Find where the given text appears and provide that cell's center as (x, y) coordinate. 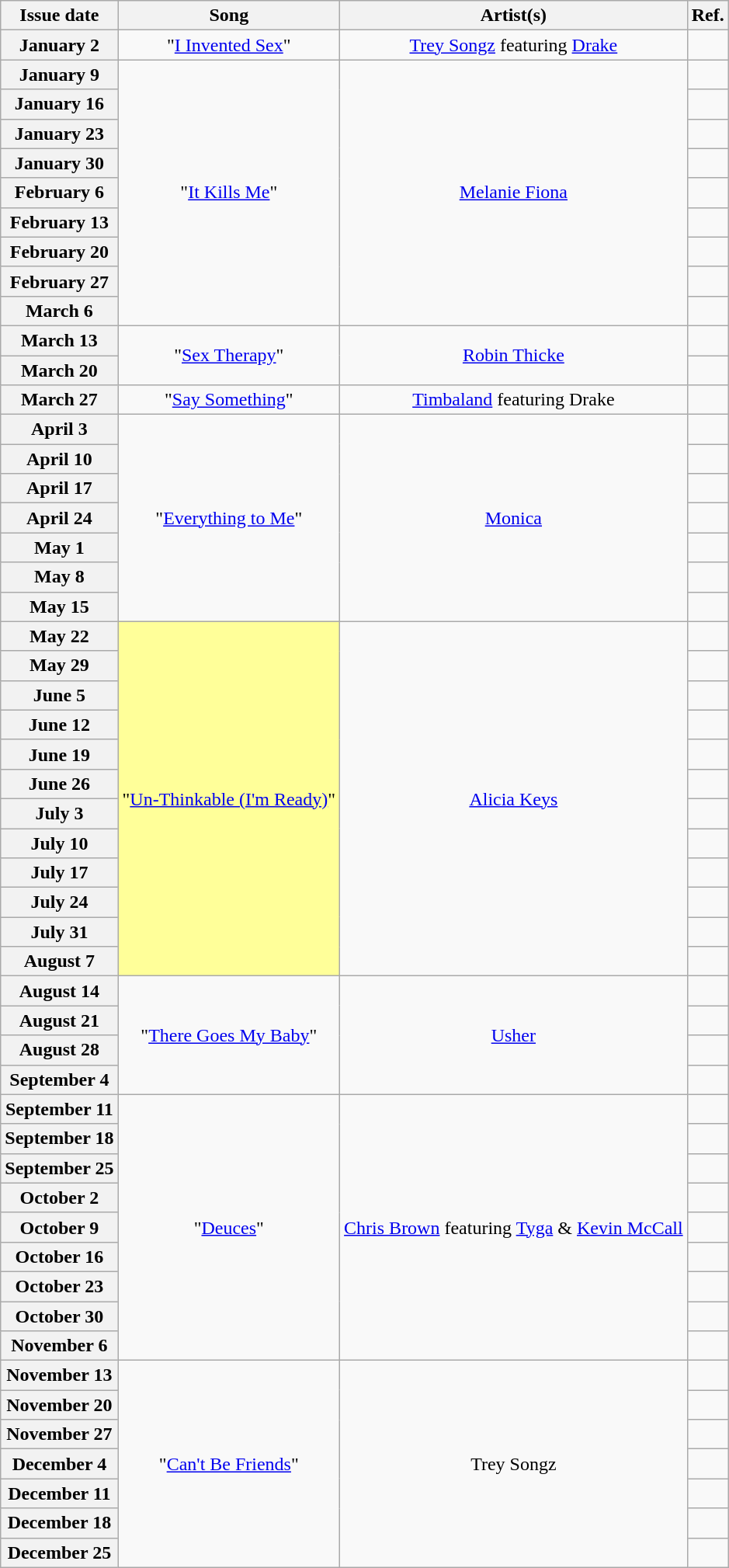
July 24 (59, 902)
"Can't Be Friends" (229, 1464)
June 26 (59, 784)
April 17 (59, 488)
July 3 (59, 813)
Ref. (708, 16)
May 22 (59, 636)
February 6 (59, 193)
April 24 (59, 518)
October 16 (59, 1257)
July 17 (59, 873)
Timbaland featuring Drake (514, 400)
November 13 (59, 1375)
January 23 (59, 134)
July 10 (59, 843)
October 30 (59, 1316)
December 4 (59, 1464)
June 5 (59, 695)
December 11 (59, 1493)
October 9 (59, 1227)
Robin Thicke (514, 355)
May 1 (59, 548)
August 14 (59, 991)
September 4 (59, 1080)
April 3 (59, 429)
February 13 (59, 222)
May 8 (59, 577)
February 27 (59, 281)
March 20 (59, 370)
August 7 (59, 961)
Alicia Keys (514, 798)
Trey Songz (514, 1464)
March 27 (59, 400)
"There Goes My Baby" (229, 1035)
August 28 (59, 1050)
"Everything to Me" (229, 518)
Trey Songz featuring Drake (514, 45)
November 6 (59, 1346)
January 16 (59, 104)
Artist(s) (514, 16)
Usher (514, 1035)
Issue date (59, 16)
October 23 (59, 1286)
March 6 (59, 311)
"Sex Therapy" (229, 355)
"I Invented Sex" (229, 45)
June 12 (59, 725)
"Deuces" (229, 1227)
September 18 (59, 1139)
September 25 (59, 1168)
"Say Something" (229, 400)
Song (229, 16)
July 31 (59, 932)
May 15 (59, 607)
June 19 (59, 754)
Monica (514, 518)
"Un-Thinkable (I'm Ready)" (229, 798)
December 18 (59, 1523)
December 25 (59, 1552)
January 9 (59, 75)
October 2 (59, 1198)
Chris Brown featuring Tyga & Kevin McCall (514, 1227)
"It Kills Me" (229, 193)
May 29 (59, 666)
November 27 (59, 1434)
September 11 (59, 1109)
April 10 (59, 459)
March 13 (59, 340)
February 20 (59, 252)
Melanie Fiona (514, 193)
January 30 (59, 163)
August 21 (59, 1020)
January 2 (59, 45)
November 20 (59, 1405)
